Return the (X, Y) coordinate for the center point of the cell that contains the specified text.  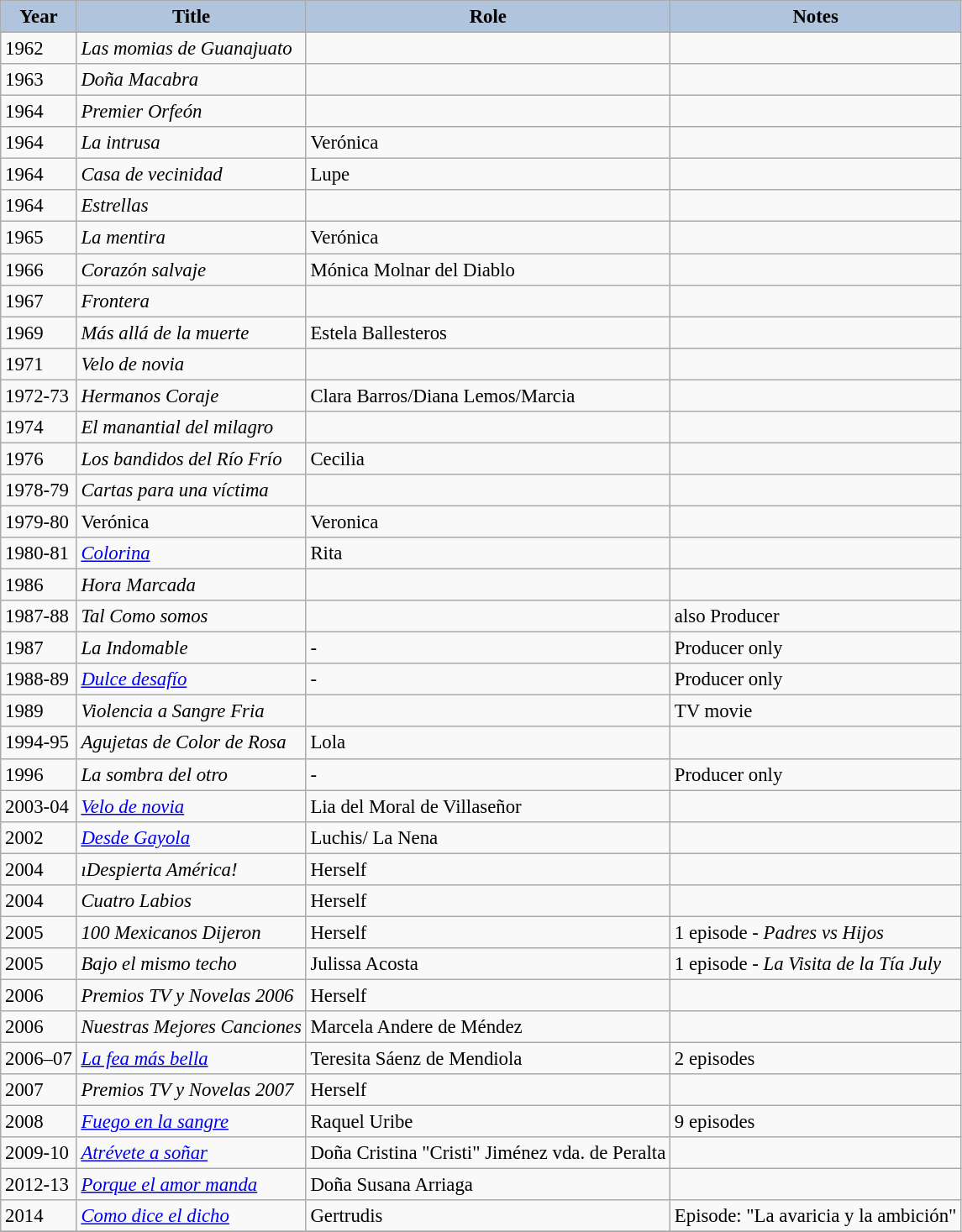
Doña Susana Arriaga (487, 1185)
La Indomable (192, 648)
La mentira (192, 238)
Cartas para una víctima (192, 490)
1972-73 (39, 396)
La intrusa (192, 143)
1974 (39, 427)
2002 (39, 837)
1978-79 (39, 490)
Premios TV y Novelas 2006 (192, 995)
Premios TV y Novelas 2007 (192, 1090)
9 episodes (816, 1122)
1989 (39, 711)
Mónica Molnar del Diablo (487, 270)
Lola (487, 743)
Los bandidos del Río Frío (192, 459)
Veronica (487, 522)
Clara Barros/Diana Lemos/Marcia (487, 396)
Doña Macabra (192, 80)
Porque el amor manda (192, 1185)
1980-81 (39, 553)
2009-10 (39, 1153)
La sombra del otro (192, 774)
Fuego en la sangre (192, 1122)
Atrévete a soñar (192, 1153)
Role (487, 17)
1979-80 (39, 522)
Doña Cristina "Cristi" Jiménez vda. de Peralta (487, 1153)
Title (192, 17)
2006–07 (39, 1059)
Estela Ballesteros (487, 333)
Julissa Acosta (487, 964)
Premier Orfeón (192, 112)
Rita (487, 553)
TV movie (816, 711)
Casa de vecinidad (192, 175)
2007 (39, 1090)
Lia del Moral de Villaseñor (487, 806)
Violencia a Sangre Fria (192, 711)
Bajo el mismo techo (192, 964)
Raquel Uribe (487, 1122)
1988-89 (39, 679)
Year (39, 17)
Agujetas de Color de Rosa (192, 743)
1965 (39, 238)
2008 (39, 1122)
1987 (39, 648)
Cuatro Labios (192, 901)
Hora Marcada (192, 585)
Cecilia (487, 459)
1967 (39, 301)
2003-04 (39, 806)
Estrellas (192, 206)
Más allá de la muerte (192, 333)
1962 (39, 49)
1 episode - Padres vs Hijos (816, 932)
Nuestras Mejores Canciones (192, 1027)
ıDespierta América! (192, 869)
1976 (39, 459)
1987-88 (39, 616)
Colorina (192, 553)
1994-95 (39, 743)
also Producer (816, 616)
1963 (39, 80)
100 Mexicanos Dijeron (192, 932)
La fea más bella (192, 1059)
Notes (816, 17)
Dulce desafío (192, 679)
Lupe (487, 175)
Frontera (192, 301)
2 episodes (816, 1059)
1969 (39, 333)
Las momias de Guanajuato (192, 49)
1 episode - La Visita de la Tía July (816, 964)
1966 (39, 270)
Hermanos Coraje (192, 396)
El manantial del milagro (192, 427)
Tal Como somos (192, 616)
Luchis/ La Nena (487, 837)
1996 (39, 774)
1986 (39, 585)
2012-13 (39, 1185)
Teresita Sáenz de Mendiola (487, 1059)
1971 (39, 364)
Desde Gayola (192, 837)
Marcela Andere de Méndez (487, 1027)
Corazón salvaje (192, 270)
